Provide the (x, y) coordinate of the cell's center where the given text is located.  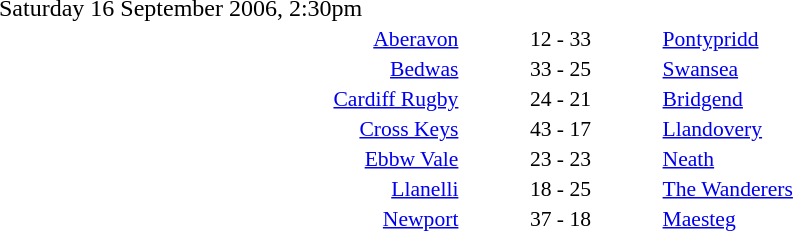
12 - 33 (560, 38)
24 - 21 (560, 98)
23 - 23 (560, 158)
18 - 25 (560, 188)
43 - 17 (560, 128)
33 - 25 (560, 68)
